Identify which cell holds the provided text, then report its (X, Y) central coordinate. 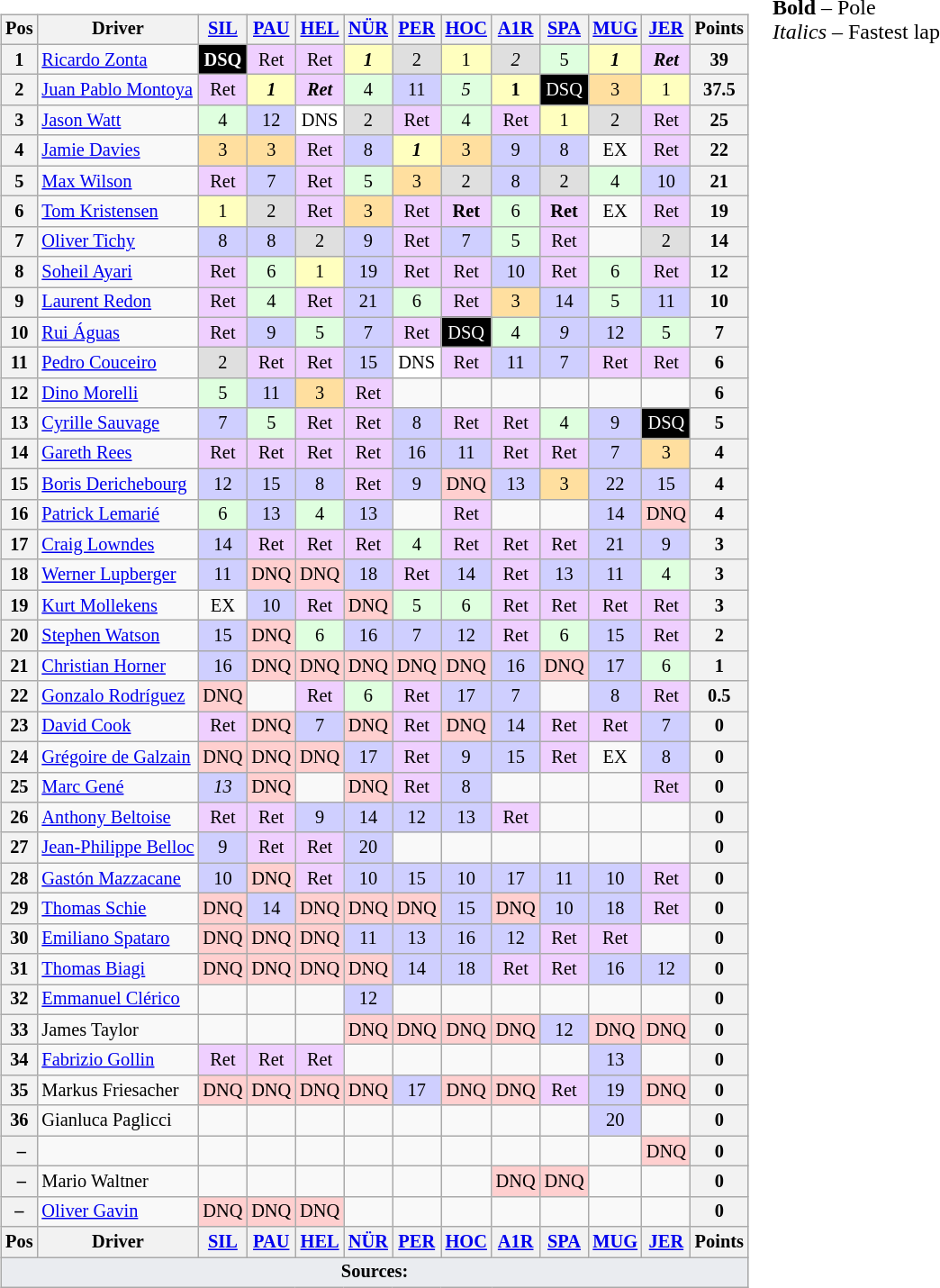
Emmanuel Clérico (117, 1000)
33 (19, 1029)
Oliver Gavin (117, 1211)
Soheil Ayari (117, 272)
36 (19, 1120)
Laurent Redon (117, 303)
Rui Águas (117, 332)
29 (19, 909)
30 (19, 939)
Markus Friesacher (117, 1091)
Oliver Tichy (117, 241)
35 (19, 1091)
Grégoire de Galzain (117, 757)
39 (719, 59)
28 (19, 878)
Marc Gené (117, 787)
Werner Lupberger (117, 575)
Gareth Rees (117, 454)
26 (19, 818)
Sources: (375, 1273)
Max Wilson (117, 181)
James Taylor (117, 1029)
31 (19, 969)
Thomas Biagi (117, 969)
24 (19, 757)
34 (19, 1060)
Stephen Watson (117, 636)
Emiliano Spataro (117, 939)
Juan Pablo Montoya (117, 90)
Patrick Lemarié (117, 514)
Fabrizio Gollin (117, 1060)
Cyrille Sauvage (117, 423)
Gianluca Paglicci (117, 1120)
Gastón Mazzacane (117, 878)
Anthony Beltoise (117, 818)
Boris Derichebourg (117, 484)
Thomas Schie (117, 909)
Jamie Davies (117, 150)
23 (19, 727)
David Cook (117, 727)
Dino Morelli (117, 394)
0.5 (719, 696)
37.5 (719, 90)
Jason Watt (117, 121)
Pedro Couceiro (117, 363)
Kurt Mollekens (117, 605)
Jean-Philippe Belloc (117, 848)
32 (19, 1000)
Ricardo Zonta (117, 59)
Craig Lowndes (117, 545)
Gonzalo Rodríguez (117, 696)
Mario Waltner (117, 1182)
Tom Kristensen (117, 212)
27 (19, 848)
Christian Horner (117, 666)
